Detect which cell encompasses the target text, then output its (X, Y) center coordinate. 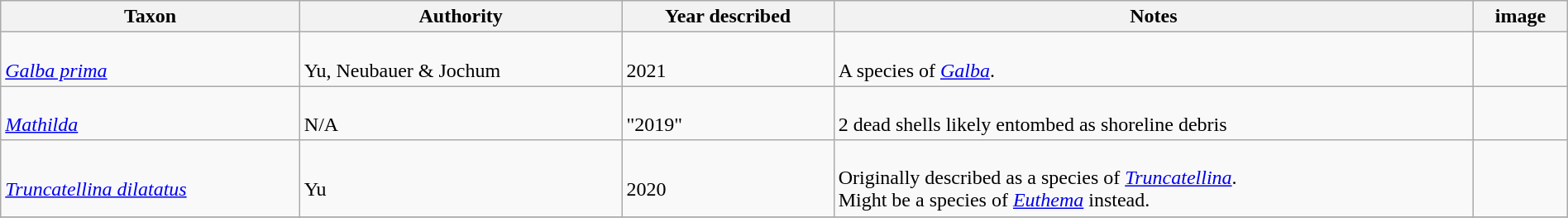
Authority (461, 17)
Originally described as a species of Truncatellina.Might be a species of Euthema instead. (1154, 178)
Mathilda (151, 113)
2021 (728, 60)
2020 (728, 178)
Notes (1154, 17)
Year described (728, 17)
N/A (461, 113)
2 dead shells likely entombed as shoreline debris (1154, 113)
"2019" (728, 113)
A species of Galba. (1154, 60)
Truncatellina dilatatus (151, 178)
Galba prima (151, 60)
Yu (461, 178)
image (1521, 17)
Yu, Neubauer & Jochum (461, 60)
Taxon (151, 17)
